Identify which cell holds the provided text, then report its (x, y) central coordinate. 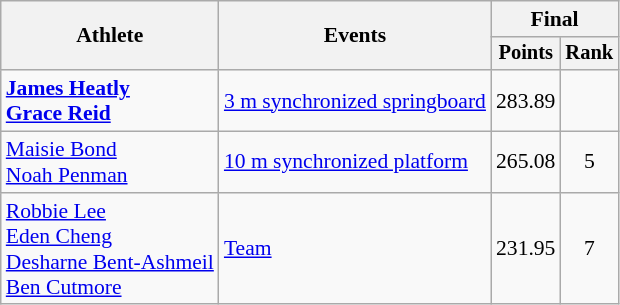
231.95 (526, 249)
Robbie LeeEden ChengDesharne Bent-AshmeilBen Cutmore (110, 249)
Rank (589, 54)
Athlete (110, 36)
283.89 (526, 100)
7 (589, 249)
3 m synchronized springboard (355, 100)
5 (589, 162)
265.08 (526, 162)
Final (554, 19)
10 m synchronized platform (355, 162)
Events (355, 36)
Team (355, 249)
Maisie BondNoah Penman (110, 162)
Points (526, 54)
James HeatlyGrace Reid (110, 100)
